Pinpoint the cell where the given text exists, returning its (X, Y) midpoint coordinate. 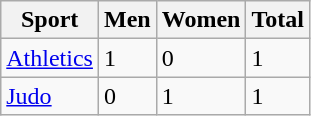
Men (127, 20)
Judo (50, 96)
Sport (50, 20)
Total (278, 20)
Women (201, 20)
Athletics (50, 58)
